Identify which cell holds the provided text, then report its [x, y] central coordinate. 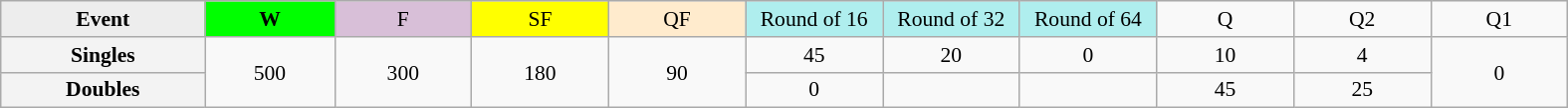
90 [677, 72]
25 [1362, 90]
W [270, 19]
300 [403, 72]
F [403, 19]
Round of 64 [1088, 19]
Round of 32 [951, 19]
Event [104, 19]
10 [1226, 55]
Q [1226, 19]
500 [270, 72]
SF [541, 19]
Q2 [1362, 19]
Doubles [104, 90]
20 [951, 55]
180 [541, 72]
Q1 [1499, 19]
4 [1362, 55]
Round of 16 [814, 19]
Singles [104, 55]
QF [677, 19]
